Extract the (x, y) coordinate from the center of the cell holding the provided text.  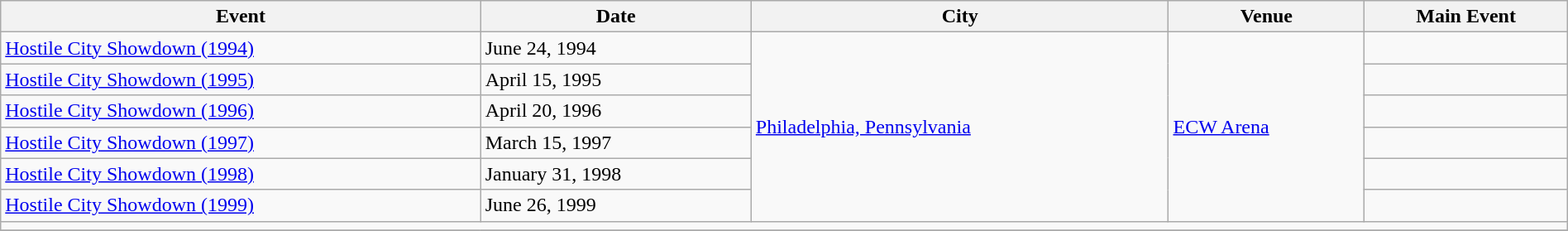
Philadelphia, Pennsylvania (959, 127)
ECW Arena (1267, 127)
April 15, 1995 (615, 79)
Hostile City Showdown (1994) (241, 48)
January 31, 1998 (615, 174)
June 26, 1999 (615, 205)
Event (241, 17)
April 20, 1996 (615, 111)
Hostile City Showdown (1999) (241, 205)
Hostile City Showdown (1998) (241, 174)
June 24, 1994 (615, 48)
Hostile City Showdown (1997) (241, 142)
March 15, 1997 (615, 142)
Main Event (1465, 17)
City (959, 17)
Hostile City Showdown (1995) (241, 79)
Hostile City Showdown (1996) (241, 111)
Date (615, 17)
Venue (1267, 17)
